For the text-containing cell, return its midpoint in [X, Y] coordinate format. 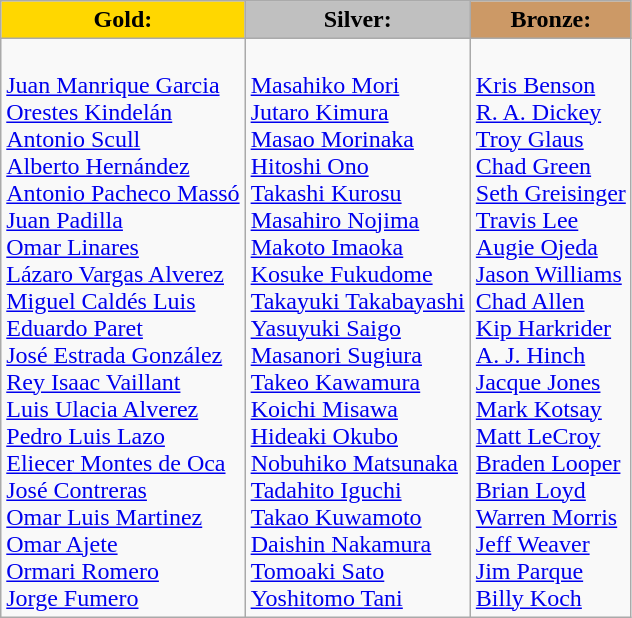
Gold: [123, 20]
Silver: [358, 20]
Bronze: [550, 20]
